Find where the given text appears and provide that cell's center as [X, Y] coordinate. 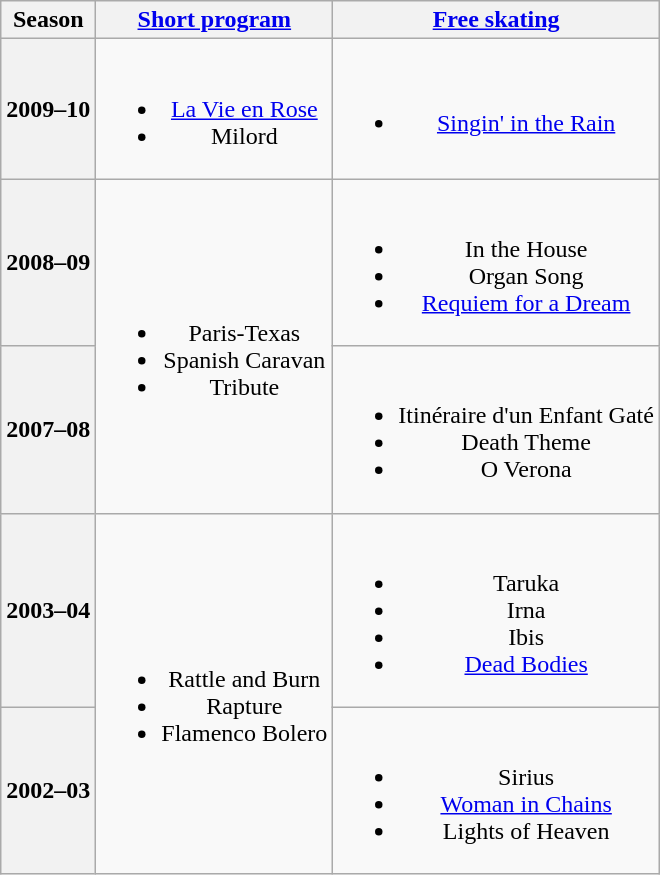
Itinéraire d'un Enfant Gaté Death Theme O Verona [496, 430]
2002–03 [48, 790]
2003–04 [48, 610]
Short program [214, 20]
Singin' in the Rain [496, 109]
2007–08 [48, 430]
TarukaIrnaIbis Dead Bodies [496, 610]
In the House Organ Song Requiem for a Dream [496, 262]
2008–09 [48, 262]
La Vie en Rose Milord [214, 109]
Rattle and Burn Rapture Flamenco Bolero [214, 694]
Paris-Texas Spanish Caravan Tribute [214, 346]
Free skating [496, 20]
Season [48, 20]
2009–10 [48, 109]
Sirius Woman in Chains Lights of Heaven [496, 790]
